Identify which cell holds the provided text, then report its (X, Y) central coordinate. 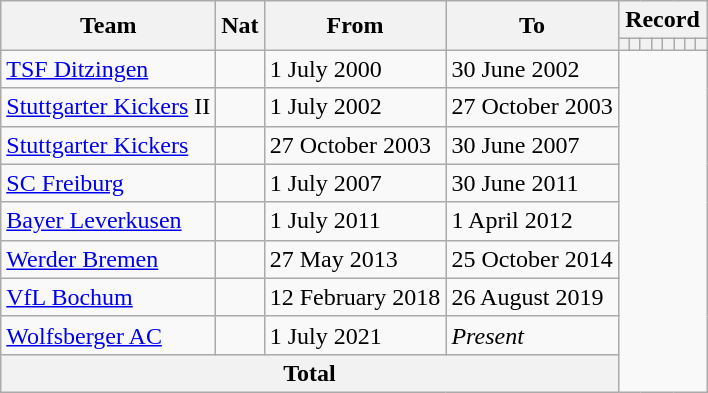
VfL Bochum (108, 297)
1 July 2000 (355, 69)
TSF Ditzingen (108, 69)
25 October 2014 (532, 259)
Wolfsberger AC (108, 335)
From (355, 26)
30 June 2002 (532, 69)
Stuttgarter Kickers (108, 145)
26 August 2019 (532, 297)
SC Freiburg (108, 183)
Team (108, 26)
1 July 2002 (355, 107)
27 May 2013 (355, 259)
1 April 2012 (532, 221)
1 July 2007 (355, 183)
Stuttgarter Kickers II (108, 107)
1 July 2011 (355, 221)
Present (532, 335)
Werder Bremen (108, 259)
Total (310, 373)
Bayer Leverkusen (108, 221)
Nat (240, 26)
12 February 2018 (355, 297)
Record (662, 20)
30 June 2011 (532, 183)
30 June 2007 (532, 145)
To (532, 26)
1 July 2021 (355, 335)
